Identify which cell holds the provided text, then report its (x, y) central coordinate. 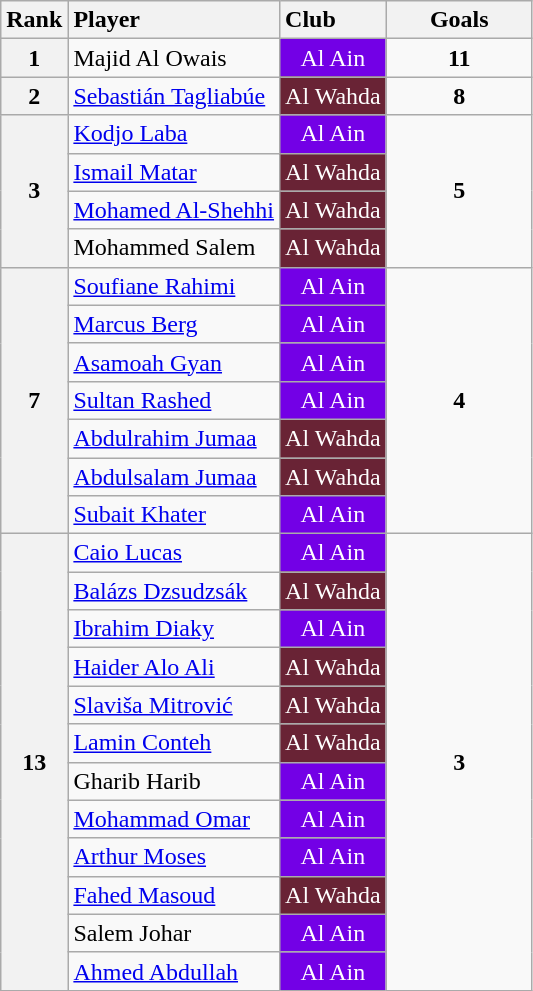
2 (34, 96)
1 (34, 58)
Subait Khater (174, 515)
Asamoah Gyan (174, 362)
Marcus Berg (174, 324)
Mohamed Al-Shehhi (174, 210)
13 (34, 762)
4 (459, 400)
Balázs Dzsudzsák (174, 591)
8 (459, 96)
Slaviša Mitrović (174, 705)
Mohammad Omar (174, 819)
Abdulsalam Jumaa (174, 477)
Rank (34, 20)
Goals (459, 20)
Player (174, 20)
Salem Johar (174, 933)
Ibrahim Diaky (174, 629)
5 (459, 191)
Fahed Masoud (174, 895)
11 (459, 58)
Soufiane Rahimi (174, 286)
7 (34, 400)
Caio Lucas (174, 553)
Mohammed Salem (174, 248)
Haider Alo Ali (174, 667)
Arthur Moses (174, 857)
Gharib Harib (174, 781)
Lamin Conteh (174, 743)
Ismail Matar (174, 172)
Abdulrahim Jumaa (174, 438)
Majid Al Owais (174, 58)
Ahmed Abdullah (174, 971)
Sebastián Tagliabúe (174, 96)
Kodjo Laba (174, 134)
Sultan Rashed (174, 400)
Club (334, 20)
